Determine the [X, Y] coordinate at the center of the cell enclosing the given text.  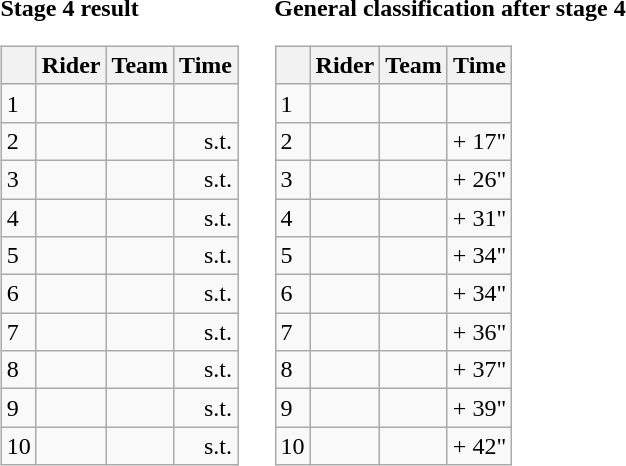
+ 31" [479, 217]
+ 37" [479, 370]
+ 39" [479, 408]
+ 42" [479, 446]
+ 26" [479, 179]
+ 17" [479, 141]
+ 36" [479, 332]
